Scan for the cell matching the given text and deliver its (X, Y) coordinate at center. 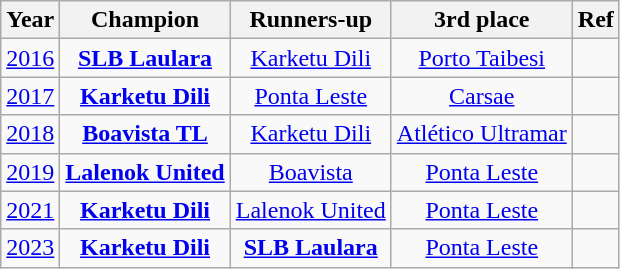
Ref (596, 20)
2016 (30, 58)
2021 (30, 210)
Champion (145, 20)
2017 (30, 96)
2019 (30, 172)
Porto Taibesi (482, 58)
Atlético Ultramar (482, 134)
Boavista TL (145, 134)
2018 (30, 134)
Runners-up (310, 20)
Carsae (482, 96)
2023 (30, 248)
Boavista (310, 172)
3rd place (482, 20)
Year (30, 20)
